Identify which cell holds the provided text, then report its [X, Y] central coordinate. 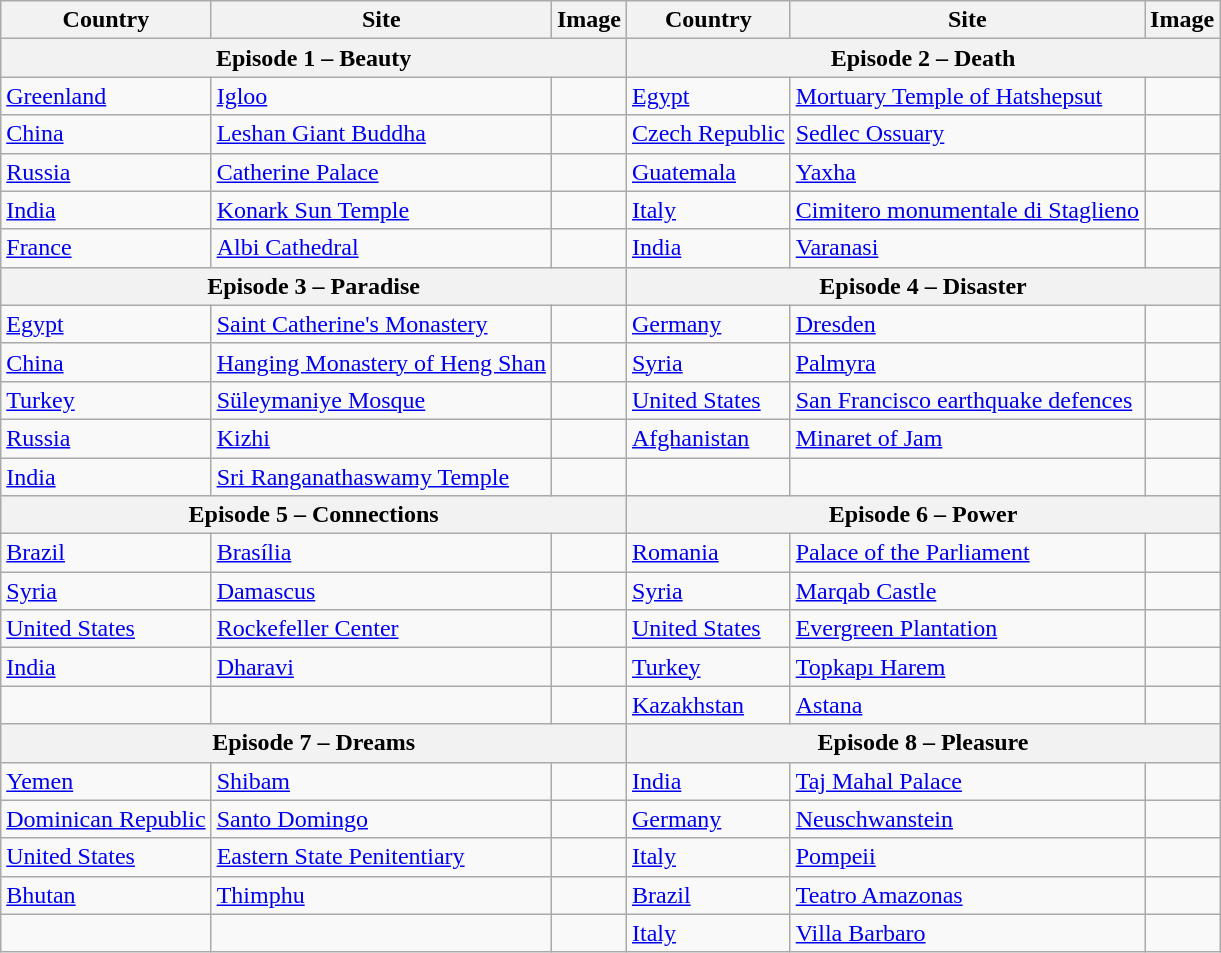
Dominican Republic [106, 819]
Thimphu [381, 895]
Hanging Monastery of Heng Shan [381, 362]
Topkapı Harem [967, 667]
Süleymaniye Mosque [381, 400]
Episode 6 – Power [922, 515]
Astana [967, 705]
Czech Republic [708, 134]
Evergreen Plantation [967, 629]
Villa Barbaro [967, 933]
Palmyra [967, 362]
Greenland [106, 96]
Damascus [381, 591]
Catherine Palace [381, 172]
Marqab Castle [967, 591]
San Francisco earthquake defences [967, 400]
Igloo [381, 96]
Taj Mahal Palace [967, 781]
Romania [708, 553]
Pompeii [967, 857]
Kizhi [381, 438]
Bhutan [106, 895]
Episode 2 – Death [922, 58]
Palace of the Parliament [967, 553]
Mortuary Temple of Hatshepsut [967, 96]
Yemen [106, 781]
Sedlec Ossuary [967, 134]
Leshan Giant Buddha [381, 134]
Albi Cathedral [381, 248]
Saint Catherine's Monastery [381, 324]
Yaxha [967, 172]
Dharavi [381, 667]
Cimitero monumentale di Staglieno [967, 210]
Episode 8 – Pleasure [922, 743]
Neuschwanstein [967, 819]
Episode 3 – Paradise [314, 286]
Episode 5 – Connections [314, 515]
Varanasi [967, 248]
Konark Sun Temple [381, 210]
Rockefeller Center [381, 629]
Dresden [967, 324]
Teatro Amazonas [967, 895]
Eastern State Penitentiary [381, 857]
France [106, 248]
Shibam [381, 781]
Minaret of Jam [967, 438]
Sri Ranganathaswamy Temple [381, 477]
Episode 4 – Disaster [922, 286]
Guatemala [708, 172]
Santo Domingo [381, 819]
Episode 7 – Dreams [314, 743]
Kazakhstan [708, 705]
Afghanistan [708, 438]
Episode 1 – Beauty [314, 58]
Brasília [381, 553]
